Provide the (X, Y) coordinate of the cell's center where the given text is located.  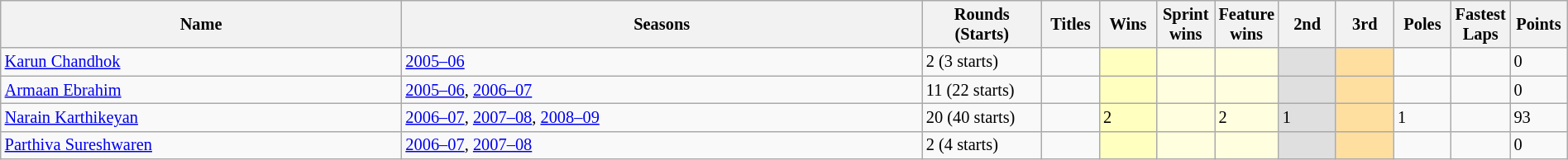
2 (3 starts) (982, 62)
93 (1539, 117)
20 (40 starts) (982, 117)
Sprintwins (1186, 24)
2 (4 starts) (982, 145)
Featurewins (1247, 24)
2006–07, 2007–08, 2008–09 (662, 117)
2005–06, 2006–07 (662, 90)
2005–06 (662, 62)
Wins (1128, 24)
FastestLaps (1480, 24)
Points (1539, 24)
2006–07, 2007–08 (662, 145)
Name (202, 24)
Rounds(Starts) (982, 24)
Armaan Ebrahim (202, 90)
Poles (1422, 24)
Titles (1071, 24)
Parthiva Sureshwaren (202, 145)
Seasons (662, 24)
2nd (1307, 24)
Narain Karthikeyan (202, 117)
11 (22 starts) (982, 90)
3rd (1365, 24)
Karun Chandhok (202, 62)
